Output the [X, Y] coordinate of the center of the cell containing the given text.  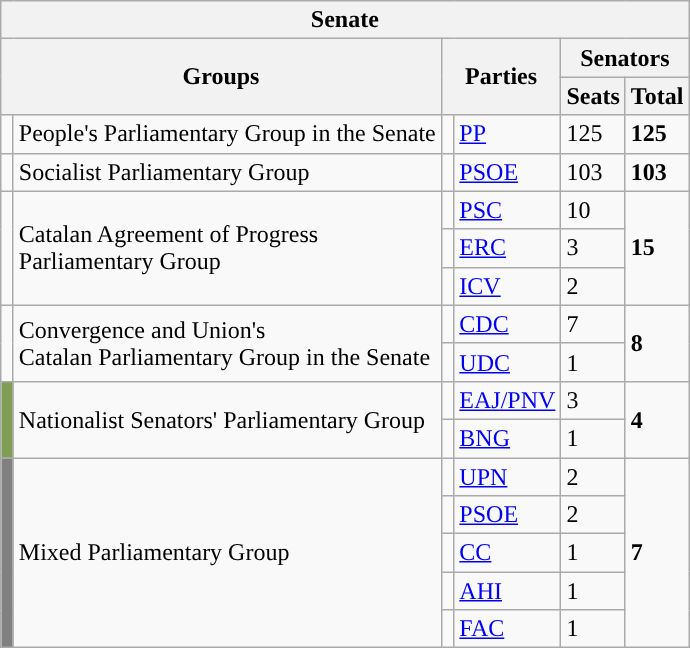
ERC [508, 248]
Socialist Parliamentary Group [227, 172]
Senate [345, 20]
Convergence and Union'sCatalan Parliamentary Group in the Senate [227, 343]
10 [593, 210]
8 [657, 343]
Senators [625, 58]
Total [657, 96]
Parties [501, 77]
Catalan Agreement of ProgressParliamentary Group [227, 248]
15 [657, 248]
BNG [508, 438]
Nationalist Senators' Parliamentary Group [227, 419]
ICV [508, 286]
4 [657, 419]
UDC [508, 362]
UPN [508, 477]
PSC [508, 210]
Mixed Parliamentary Group [227, 553]
AHI [508, 591]
PP [508, 134]
People's Parliamentary Group in the Senate [227, 134]
CDC [508, 324]
Seats [593, 96]
EAJ/PNV [508, 400]
Groups [222, 77]
CC [508, 553]
FAC [508, 629]
